Return [x, y] of the center of cell containing provided text 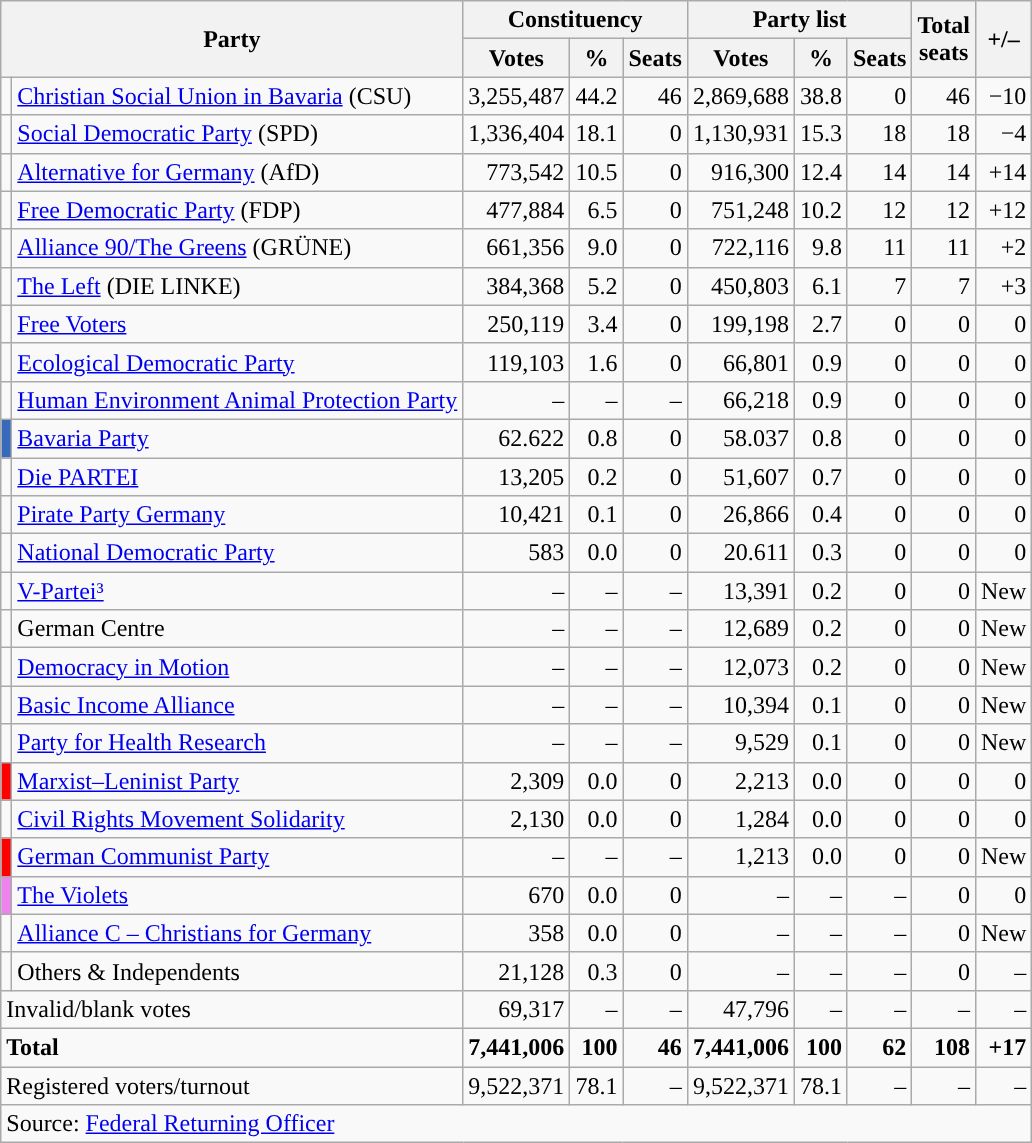
1,130,931 [740, 134]
66,218 [740, 400]
10.2 [820, 210]
Human Environment Animal Protection Party [238, 400]
Democracy in Motion [238, 667]
Source: Federal Returning Officer [516, 1124]
Die PARTEI [238, 477]
Invalid/blank votes [232, 1009]
Christian Social Union in Bavaria (CSU) [238, 96]
1,336,404 [516, 134]
1,213 [740, 857]
916,300 [740, 172]
69,317 [516, 1009]
18.1 [596, 134]
Others & Independents [238, 971]
62.622 [516, 438]
Ecological Democratic Party [238, 362]
+12 [1003, 210]
119,103 [516, 362]
Bavaria Party [238, 438]
9.0 [596, 248]
21,128 [516, 971]
47,796 [740, 1009]
250,119 [516, 324]
2.7 [820, 324]
Basic Income Alliance [238, 705]
13,391 [740, 591]
751,248 [740, 210]
Constituency [576, 20]
358 [516, 933]
773,542 [516, 172]
108 [944, 1047]
Alternative for Germany (AfD) [238, 172]
12,689 [740, 629]
Registered voters/turnout [232, 1085]
38.8 [820, 96]
15.3 [820, 134]
661,356 [516, 248]
Party for Health Research [238, 743]
2,130 [516, 819]
62 [879, 1047]
12,073 [740, 667]
+17 [1003, 1047]
The Violets [238, 895]
2,869,688 [740, 96]
10,394 [740, 705]
199,198 [740, 324]
9.8 [820, 248]
+2 [1003, 248]
2,309 [516, 781]
0.4 [820, 515]
Pirate Party Germany [238, 515]
+14 [1003, 172]
+/– [1003, 39]
The Left (DIE LINKE) [238, 286]
Party [232, 39]
58.037 [740, 438]
Alliance C – Christians for Germany [238, 933]
Civil Rights Movement Solidarity [238, 819]
1,284 [740, 819]
44.2 [596, 96]
10.5 [596, 172]
3.4 [596, 324]
National Democratic Party [238, 553]
−10 [1003, 96]
6.5 [596, 210]
3,255,487 [516, 96]
670 [516, 895]
1.6 [596, 362]
Marxist–Leninist Party [238, 781]
Total [232, 1047]
12.4 [820, 172]
2,213 [740, 781]
Free Voters [238, 324]
66,801 [740, 362]
51,607 [740, 477]
Social Democratic Party (SPD) [238, 134]
6.1 [820, 286]
26,866 [740, 515]
German Communist Party [238, 857]
Totalseats [944, 39]
13,205 [516, 477]
V-Partei³ [238, 591]
German Centre [238, 629]
583 [516, 553]
Free Democratic Party (FDP) [238, 210]
0.7 [820, 477]
−4 [1003, 134]
477,884 [516, 210]
5.2 [596, 286]
+3 [1003, 286]
384,368 [516, 286]
722,116 [740, 248]
9,529 [740, 743]
Alliance 90/The Greens (GRÜNE) [238, 248]
10,421 [516, 515]
Party list [800, 20]
20.611 [740, 553]
450,803 [740, 286]
